Return the (X, Y) coordinate for the center point of the cell that contains the specified text.  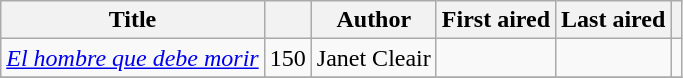
Last aired (614, 20)
Janet Cleair (374, 58)
150 (288, 58)
Author (374, 20)
First aired (496, 20)
Title (132, 20)
El hombre que debe morir (132, 58)
